Return [x, y] of the center of cell containing provided text 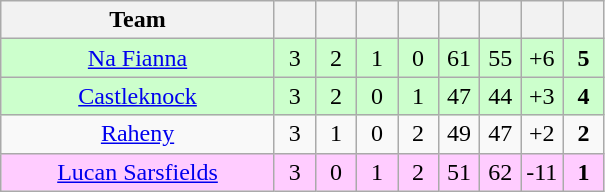
44 [500, 96]
Team [138, 20]
+2 [542, 134]
Na Fianna [138, 58]
Lucan Sarsfields [138, 172]
Raheny [138, 134]
-11 [542, 172]
+3 [542, 96]
49 [460, 134]
5 [584, 58]
55 [500, 58]
+6 [542, 58]
Castleknock [138, 96]
61 [460, 58]
51 [460, 172]
4 [584, 96]
62 [500, 172]
